Locate the cell with the specified text and output its [X, Y] center coordinate. 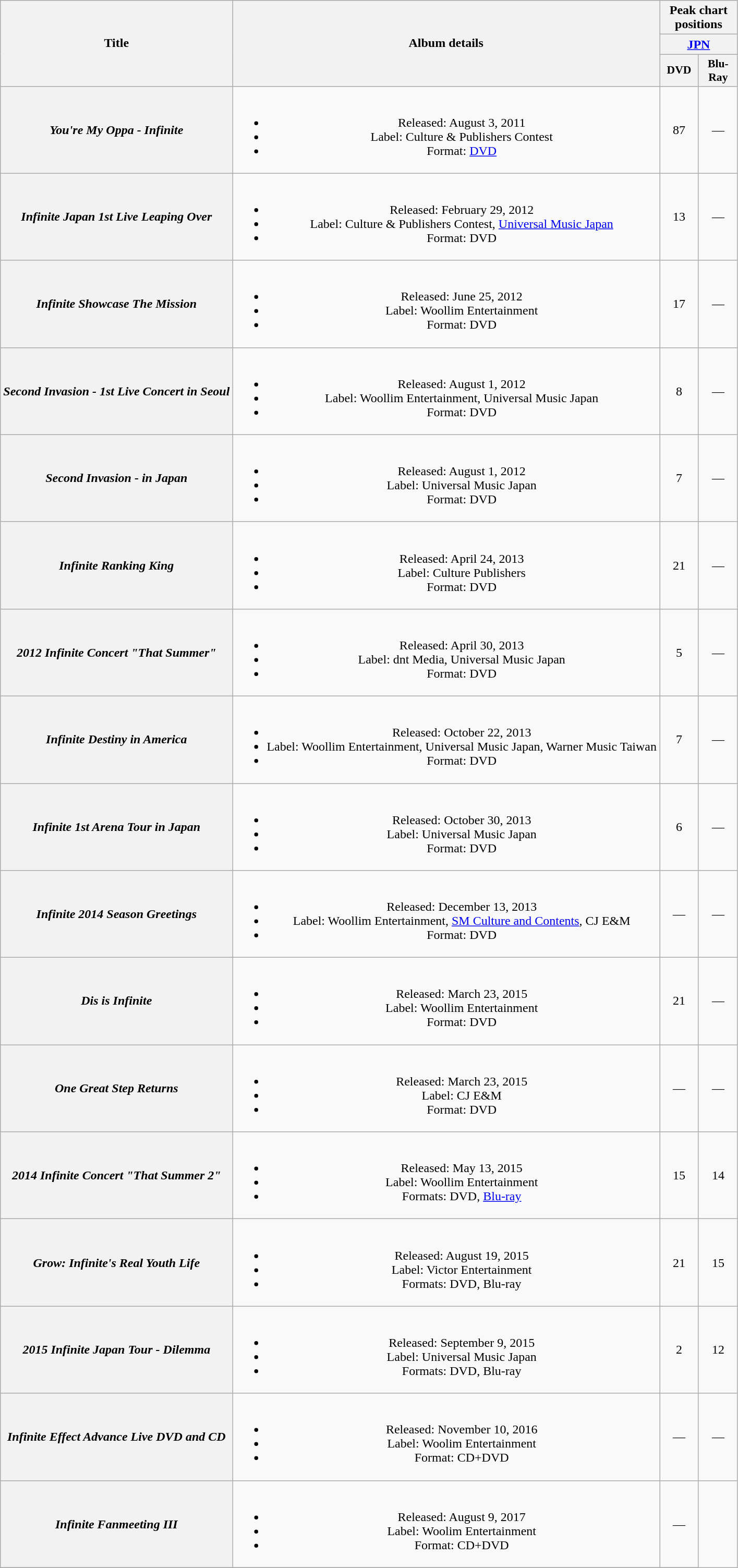
12 [718, 1350]
Released: October 30, 2013Label: Universal Music JapanFormat: DVD [446, 827]
DVD [679, 70]
13 [679, 217]
Released: August 19, 2015Label: Victor EntertainmentFormats: DVD, Blu-ray [446, 1262]
Released: November 10, 2016Label: Woolim EntertainmentFormat: CD+DVD [446, 1437]
Infinite Destiny in America [117, 740]
Blu-Ray [718, 70]
17 [679, 304]
Infinite Showcase The Mission [117, 304]
JPN [699, 44]
Released: April 24, 2013Label: Culture PublishersFormat: DVD [446, 565]
8 [679, 391]
2012 Infinite Concert "That Summer" [117, 652]
Album details [446, 43]
2014 Infinite Concert "That Summer 2" [117, 1176]
6 [679, 827]
Dis is Infinite [117, 1002]
Released: October 22, 2013Label: Woollim Entertainment, Universal Music Japan, Warner Music TaiwanFormat: DVD [446, 740]
Infinite Ranking King [117, 565]
Grow: Infinite's Real Youth Life [117, 1262]
Second Invasion - 1st Live Concert in Seoul [117, 391]
Released: August 3, 2011Label: Culture & Publishers ContestFormat: DVD [446, 129]
Released: March 23, 2015Label: Woollim EntertainmentFormat: DVD [446, 1002]
2 [679, 1350]
One Great Step Returns [117, 1088]
Released: August 1, 2012Label: Universal Music JapanFormat: DVD [446, 478]
Infinite Japan 1st Live Leaping Over [117, 217]
Infinite 1st Arena Tour in Japan [117, 827]
Infinite Fanmeeting III [117, 1524]
Released: April 30, 2013Label: dnt Media, Universal Music JapanFormat: DVD [446, 652]
87 [679, 129]
Released: December 13, 2013Label: Woollim Entertainment, SM Culture and Contents, CJ E&MFormat: DVD [446, 914]
Released: June 25, 2012Label: Woollim EntertainmentFormat: DVD [446, 304]
Peak chart positions [699, 18]
You're My Oppa - Infinite [117, 129]
Released: March 23, 2015Label: CJ E&MFormat: DVD [446, 1088]
Released: September 9, 2015Label: Universal Music JapanFormats: DVD, Blu-ray [446, 1350]
Released: May 13, 2015Label: Woollim EntertainmentFormats: DVD, Blu-ray [446, 1176]
Second Invasion - in Japan [117, 478]
5 [679, 652]
Released: February 29, 2012Label: Culture & Publishers Contest, Universal Music JapanFormat: DVD [446, 217]
Released: August 1, 2012Label: Woollim Entertainment, Universal Music JapanFormat: DVD [446, 391]
Infinite Effect Advance Live DVD and CD [117, 1437]
Title [117, 43]
2015 Infinite Japan Tour - Dilemma [117, 1350]
Infinite 2014 Season Greetings [117, 914]
Released: August 9, 2017Label: Woolim EntertainmentFormat: CD+DVD [446, 1524]
14 [718, 1176]
